Identify which cell holds the provided text, then report its (X, Y) central coordinate. 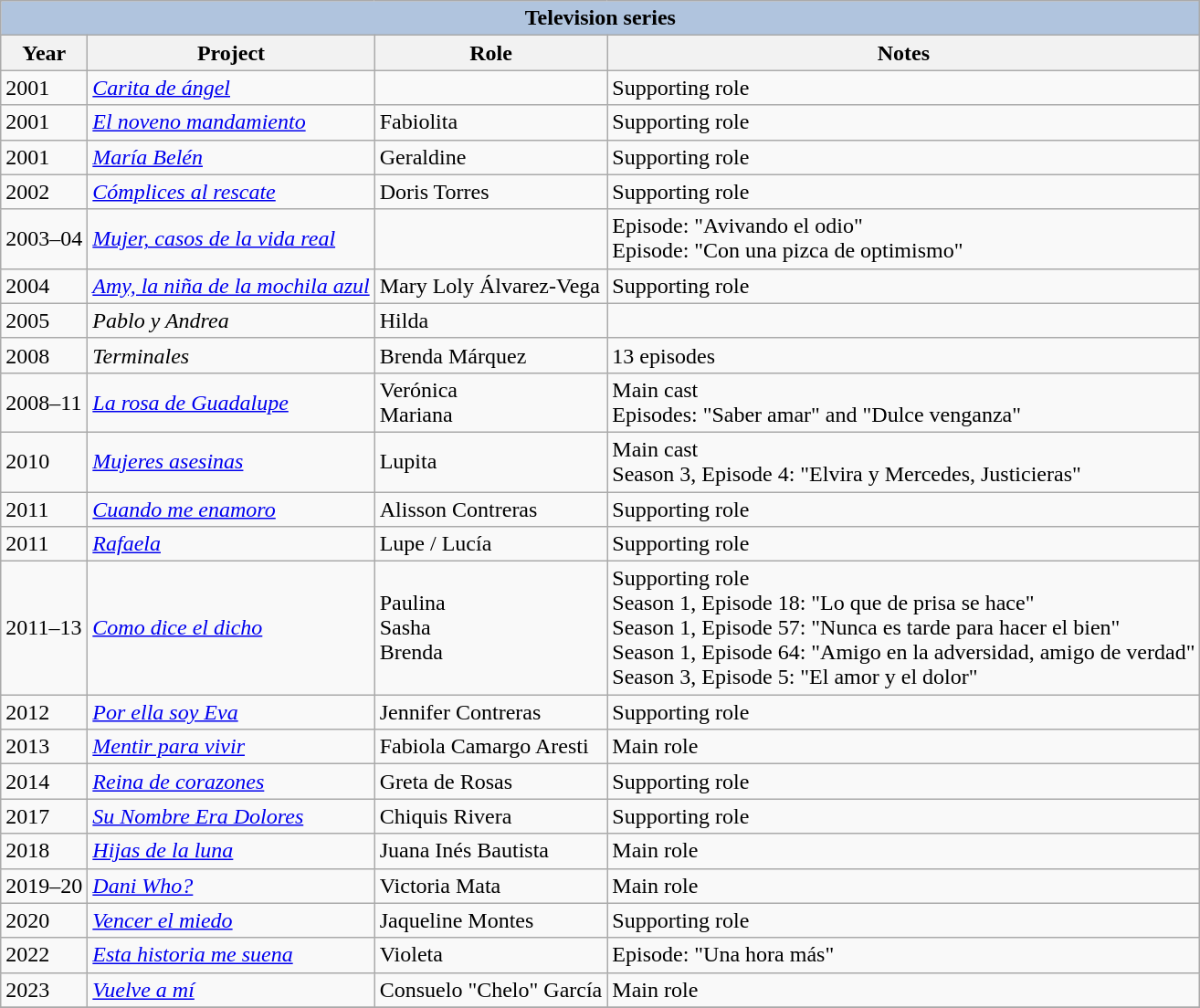
Television series (601, 18)
Brenda Márquez (491, 355)
María Belén (231, 157)
2018 (44, 851)
Fabiolita (491, 122)
Vencer el miedo (231, 920)
Victoria Mata (491, 886)
Por ella soy Eva (231, 712)
Role (491, 53)
Lupita (491, 462)
2008 (44, 355)
Vuelve a mí (231, 990)
Juana Inés Bautista (491, 851)
Paulina Sasha Brenda (491, 628)
2013 (44, 747)
Violeta (491, 955)
Consuelo "Chelo" García (491, 990)
Su Nombre Era Dolores (231, 816)
Project (231, 53)
Doris Torres (491, 192)
13 episodes (904, 355)
El noveno mandamiento (231, 122)
2022 (44, 955)
Lupe / Lucía (491, 544)
2003–04 (44, 239)
Cómplices al rescate (231, 192)
Amy, la niña de la mochila azul (231, 286)
2014 (44, 782)
2008–11 (44, 402)
La rosa de Guadalupe (231, 402)
Hijas de la luna (231, 851)
Terminales (231, 355)
Como dice el dicho (231, 628)
Jaqueline Montes (491, 920)
2019–20 (44, 886)
Mary Loly Álvarez-Vega (491, 286)
Reina de corazones (231, 782)
Mentir para vivir (231, 747)
2011–13 (44, 628)
Esta historia me suena (231, 955)
Carita de ángel (231, 88)
Mujeres asesinas (231, 462)
Year (44, 53)
Geraldine (491, 157)
Dani Who? (231, 886)
2005 (44, 320)
VerónicaMariana (491, 402)
Fabiola Camargo Aresti (491, 747)
Chiquis Rivera (491, 816)
Alisson Contreras (491, 509)
Rafaela (231, 544)
Cuando me enamoro (231, 509)
2020 (44, 920)
Jennifer Contreras (491, 712)
Hilda (491, 320)
2004 (44, 286)
Main castEpisodes: "Saber amar" and "Dulce venganza" (904, 402)
Notes (904, 53)
Main castSeason 3, Episode 4: "Elvira y Mercedes, Justicieras" (904, 462)
Episode: "Una hora más" (904, 955)
Episode: "Avivando el odio"Episode: "Con una pizca de optimismo" (904, 239)
Greta de Rosas (491, 782)
2017 (44, 816)
2010 (44, 462)
2002 (44, 192)
Pablo y Andrea (231, 320)
2023 (44, 990)
2012 (44, 712)
Mujer, casos de la vida real (231, 239)
